Find where the given text appears and provide that cell's center as [x, y] coordinate. 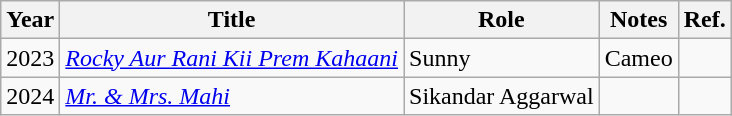
Ref. [704, 20]
Role [502, 20]
2023 [30, 58]
Year [30, 20]
Notes [638, 20]
Title [232, 20]
Rocky Aur Rani Kii Prem Kahaani [232, 58]
Sikandar Aggarwal [502, 96]
Sunny [502, 58]
Mr. & Mrs. Mahi [232, 96]
Cameo [638, 58]
2024 [30, 96]
